Pinpoint the cell where the given text exists, returning its (X, Y) midpoint coordinate. 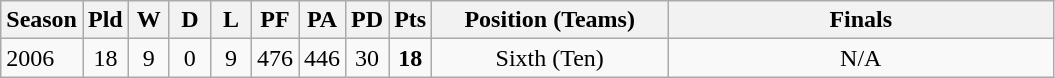
N/A (861, 58)
Pld (105, 20)
PA (322, 20)
PF (274, 20)
0 (190, 58)
L (230, 20)
D (190, 20)
476 (274, 58)
Position (Teams) (550, 20)
W (148, 20)
Sixth (Ten) (550, 58)
446 (322, 58)
Season (42, 20)
30 (368, 58)
Pts (410, 20)
2006 (42, 58)
Finals (861, 20)
PD (368, 20)
